For the text-containing cell, return its midpoint in (X, Y) coordinate format. 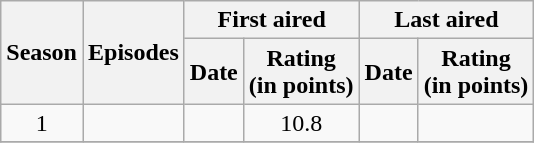
Last aired (446, 20)
1 (42, 123)
10.8 (301, 123)
Episodes (133, 52)
First aired (272, 20)
Season (42, 52)
